Search for the cell housing the specified text and yield its (x, y) center coordinate. 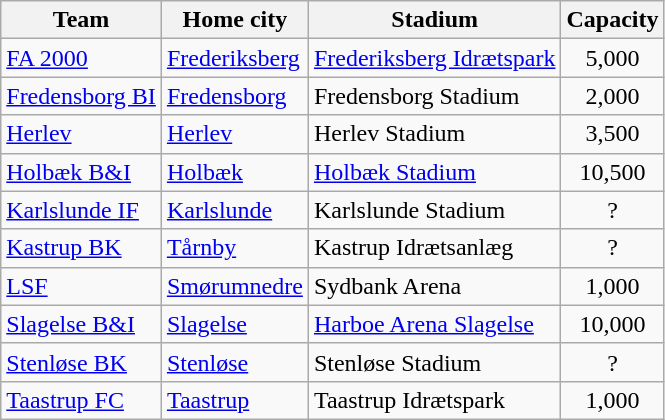
Home city (234, 20)
Taastrup Idrætspark (434, 400)
Fredensborg BI (82, 96)
Holbæk Stadium (434, 172)
Fredensborg (234, 96)
LSF (82, 286)
10,500 (612, 172)
Team (82, 20)
5,000 (612, 58)
Sydbank Arena (434, 286)
Herlev Stadium (434, 134)
Karlslunde IF (82, 210)
FA 2000 (82, 58)
Taastrup (234, 400)
Taastrup FC (82, 400)
Kastrup BK (82, 248)
Stenløse BK (82, 362)
Frederiksberg Idrætspark (434, 58)
2,000 (612, 96)
Stadium (434, 20)
Stenløse Stadium (434, 362)
Kastrup Idrætsanlæg (434, 248)
Tårnby (234, 248)
Slagelse B&I (82, 324)
Fredensborg Stadium (434, 96)
10,000 (612, 324)
Holbæk B&I (82, 172)
3,500 (612, 134)
Slagelse (234, 324)
Stenløse (234, 362)
Karlslunde Stadium (434, 210)
Harboe Arena Slagelse (434, 324)
Smørumnedre (234, 286)
Frederiksberg (234, 58)
Holbæk (234, 172)
Karlslunde (234, 210)
Capacity (612, 20)
